Return the (x, y) coordinate for the center point of the cell that contains the specified text.  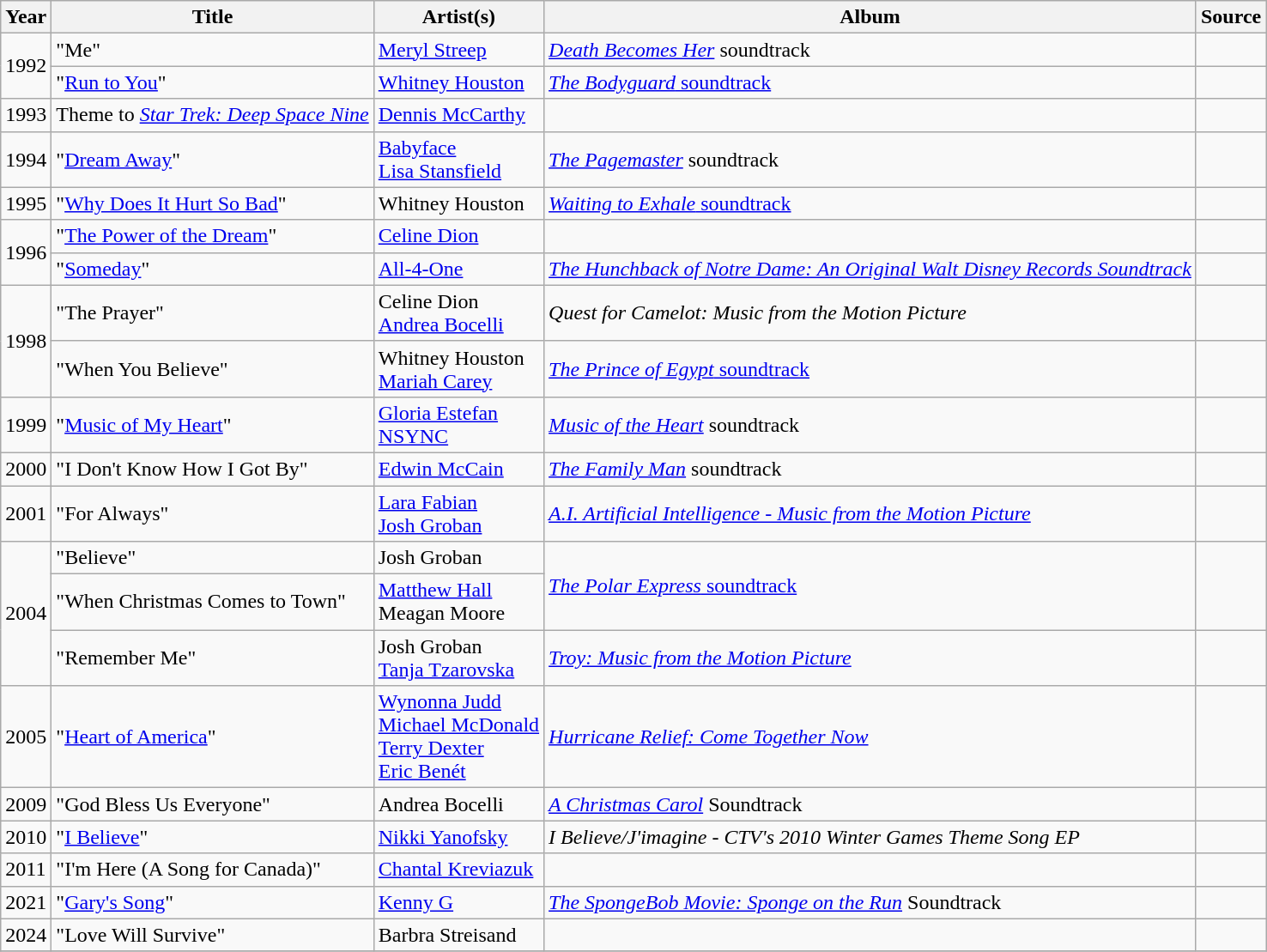
"Gary's Song" (213, 902)
Chantal Kreviazuk (458, 870)
Wynonna Judd Michael McDonald Terry Dexter Eric Benét (458, 737)
Album (870, 17)
2024 (26, 935)
"Run to You" (213, 82)
"Dream Away" (213, 160)
Dennis McCarthy (458, 115)
2021 (26, 902)
2000 (26, 469)
Death Becomes Her soundtrack (870, 50)
1994 (26, 160)
"The Power of the Dream" (213, 236)
Gloria Estefan NSYNC (458, 424)
Meryl Streep (458, 50)
The Polar Express soundtrack (870, 585)
Artist(s) (458, 17)
"The Prayer" (213, 312)
1993 (26, 115)
Year (26, 17)
"Heart of America" (213, 737)
"Me" (213, 50)
Source (1231, 17)
Edwin McCain (458, 469)
All-4-One (458, 269)
1998 (26, 341)
"I Believe" (213, 837)
The Hunchback of Notre Dame: An Original Walt Disney Records Soundtrack (870, 269)
2001 (26, 513)
Celine Dion Andrea Bocelli (458, 312)
2010 (26, 837)
Kenny G (458, 902)
"God Bless Us Everyone" (213, 804)
2011 (26, 870)
Matthew Hall Meagan Moore (458, 603)
1999 (26, 424)
A Christmas Carol Soundtrack (870, 804)
"Why Does It Hurt So Bad" (213, 203)
Troy: Music from the Motion Picture (870, 658)
Celine Dion (458, 236)
Quest for Camelot: Music from the Motion Picture (870, 312)
Nikki Yanofsky (458, 837)
Whitney Houston Mariah Carey (458, 369)
1996 (26, 252)
The Prince of Egypt soundtrack (870, 369)
Waiting to Exhale soundtrack (870, 203)
"Music of My Heart" (213, 424)
"When You Believe" (213, 369)
I Believe/J'imagine - CTV's 2010 Winter Games Theme Song EP (870, 837)
"When Christmas Comes to Town" (213, 603)
The Family Man soundtrack (870, 469)
"Believe" (213, 558)
The Bodyguard soundtrack (870, 82)
2009 (26, 804)
A.I. Artificial Intelligence - Music from the Motion Picture (870, 513)
2005 (26, 737)
"Someday" (213, 269)
Theme to Star Trek: Deep Space Nine (213, 115)
"I'm Here (A Song for Canada)" (213, 870)
Barbra Streisand (458, 935)
Music of the Heart soundtrack (870, 424)
1992 (26, 66)
The SpongeBob Movie: Sponge on the Run Soundtrack (870, 902)
Andrea Bocelli (458, 804)
The Pagemaster soundtrack (870, 160)
1995 (26, 203)
"For Always" (213, 513)
Josh Groban Tanja Tzarovska (458, 658)
Hurricane Relief: Come Together Now (870, 737)
Title (213, 17)
2004 (26, 614)
"I Don't Know How I Got By" (213, 469)
"Remember Me" (213, 658)
"Love Will Survive" (213, 935)
Babyface Lisa Stansfield (458, 160)
Josh Groban (458, 558)
Lara Fabian Josh Groban (458, 513)
